Capture the cell that displays the provided text and extract its [x, y] central coordinate. 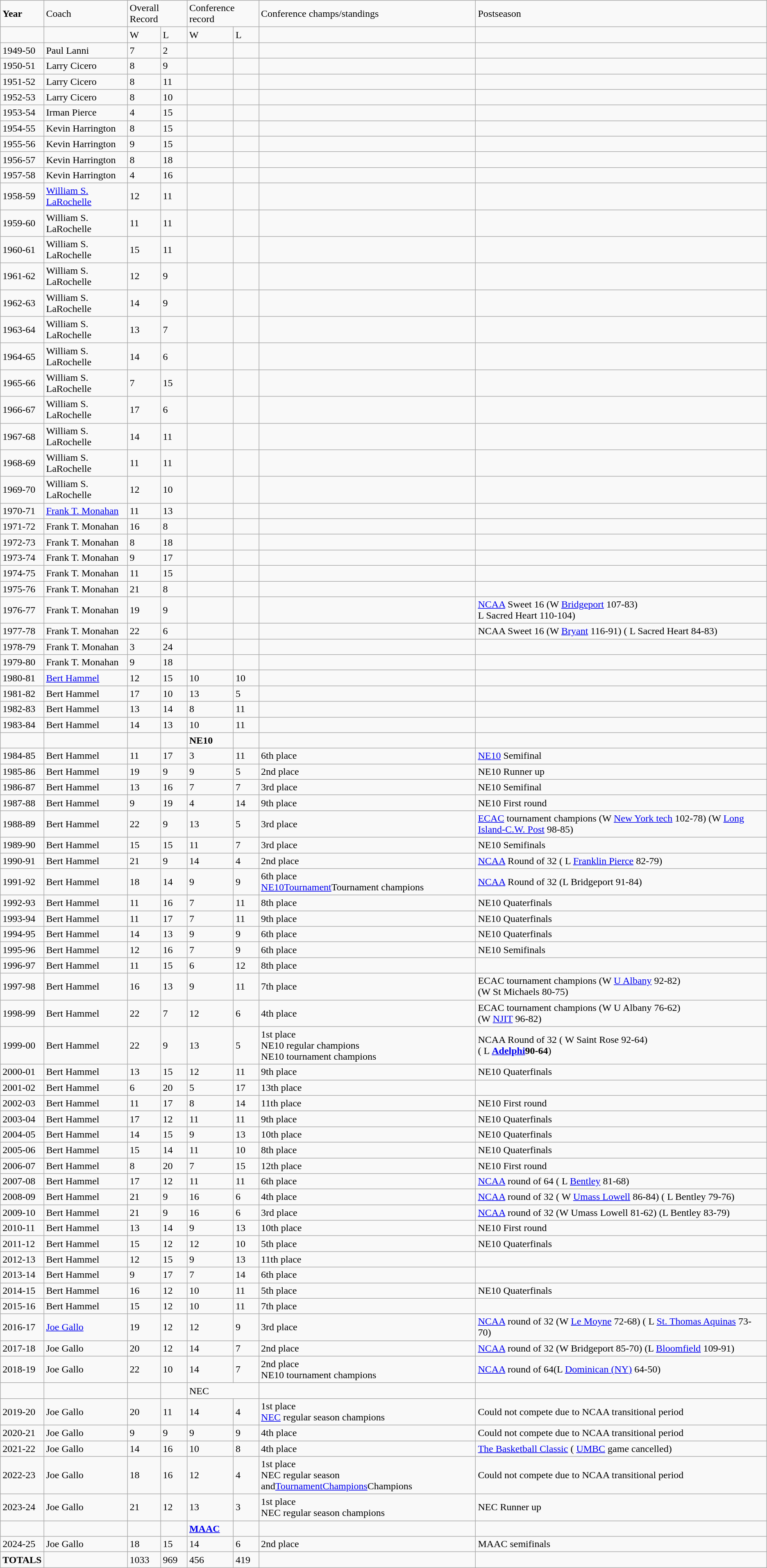
1962-63 [22, 303]
1958-59 [22, 196]
1997-98 [22, 986]
NCAA round of 32 (W Bridgeport 85-70) (L Bloomfield 109-91) [621, 1348]
1st placeNE10 regular championsNE10 tournament champions [367, 1045]
969 [174, 1560]
1951-52 [22, 82]
1977-78 [22, 631]
NCAA Sweet 16 (W Bryant 116-91) ( L Sacred Heart 84-83) [621, 631]
1980-81 [22, 678]
2nd placeNE10 tournament champions [367, 1369]
NEC Runner up [621, 1508]
NCAA Round of 32 (L Bridgeport 91-84) [621, 882]
1989-90 [22, 845]
1990-91 [22, 860]
2014-15 [22, 1290]
Conference record [223, 14]
1st placeNEC regular season andTournamentChampionsChampions [367, 1475]
NCAA Round of 32 ( W Saint Rose 92-64)( L Adelphi90-64) [621, 1045]
NCAA round of 64(L Dominican (NY) 64-50) [621, 1369]
12th place [367, 1165]
1978-79 [22, 647]
1976-77 [22, 610]
24 [174, 647]
1987-88 [22, 803]
1981-82 [22, 694]
2021-22 [22, 1448]
2005-06 [22, 1150]
Coach [86, 14]
456 [210, 1560]
1993-94 [22, 919]
2008-09 [22, 1197]
1969-70 [22, 489]
1954-55 [22, 128]
The Basketball Classic ( UMBC game cancelled) [621, 1448]
1033 [144, 1560]
1970-71 [22, 511]
1964-65 [22, 357]
Postseason [621, 14]
2012-13 [22, 1259]
1985-86 [22, 771]
NCAA round of 32 (W Umass Lowell 81-62) (L Bentley 83-79) [621, 1213]
Overall Record [157, 14]
2022-23 [22, 1475]
1971-72 [22, 526]
1994-95 [22, 934]
2011-12 [22, 1244]
2013-14 [22, 1275]
NCAA round of 32 (W Le Moyne 72-68) ( L St. Thomas Aquinas 73-70) [621, 1327]
1986-87 [22, 787]
1995-96 [22, 950]
1956-57 [22, 159]
1950-51 [22, 66]
1966-67 [22, 410]
1992-93 [22, 903]
1975-76 [22, 589]
1949-50 [22, 50]
Conference champs/standings [367, 14]
1988-89 [22, 824]
1984-85 [22, 756]
1979-80 [22, 662]
2000-01 [22, 1072]
2 [174, 50]
2007-08 [22, 1181]
2001-02 [22, 1088]
NCAA Round of 32 ( L Franklin Pierce 82-79) [621, 860]
1963-64 [22, 330]
1960-61 [22, 250]
NEC [223, 1390]
ECAC tournament champions (W U Albany 76-62)(W NJIT 96-82) [621, 1013]
2003-04 [22, 1119]
419 [246, 1560]
1973-74 [22, 558]
TOTALS [22, 1560]
2018-19 [22, 1369]
MAAC semifinals [621, 1544]
1974-75 [22, 573]
2010-11 [22, 1228]
1955-56 [22, 144]
2024-25 [22, 1544]
1952-53 [22, 97]
2023-24 [22, 1508]
2015-16 [22, 1306]
2009-10 [22, 1213]
1967-68 [22, 436]
1965-66 [22, 383]
NCAA round of 32 ( W Umass Lowell 86-84) ( L Bentley 79-76) [621, 1197]
Year [22, 14]
2020-21 [22, 1433]
1991-92 [22, 882]
2019-20 [22, 1412]
2002-03 [22, 1103]
ECAC tournament champions (W U Albany 92-82)(W St Michaels 80-75) [621, 986]
13th place [367, 1088]
1972-73 [22, 542]
NE10 Runner up [621, 771]
2006-07 [22, 1165]
1996-97 [22, 965]
Irman Pierce [86, 113]
1959-60 [22, 223]
1961-62 [22, 276]
1999-00 [22, 1045]
1957-58 [22, 175]
ECAC tournament champions (W New York tech 102-78) (W Long Island-C.W. Post 98-85) [621, 824]
Paul Lanni [86, 50]
1998-99 [22, 1013]
2004-05 [22, 1134]
1968-69 [22, 463]
6th placeNE10TournamentTournament champions [367, 882]
NCAA round of 64 ( L Bentley 81-68) [621, 1181]
NCAA Sweet 16 (W Bridgeport 107-83)L Sacred Heart 110-104) [621, 610]
2016-17 [22, 1327]
NE10 [210, 740]
1953-54 [22, 113]
MAAC [210, 1529]
1982-83 [22, 709]
2017-18 [22, 1348]
1983-84 [22, 725]
